Return (X, Y) of the center of cell containing provided text 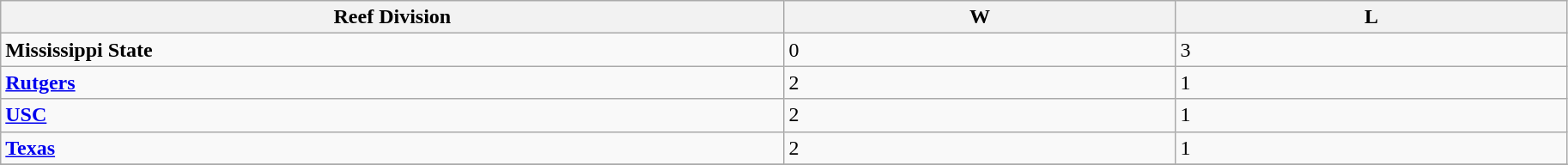
Texas (392, 148)
Rutgers (392, 82)
Reef Division (392, 17)
L (1371, 17)
3 (1371, 50)
Mississippi State (392, 50)
W (980, 17)
0 (980, 50)
USC (392, 115)
